Find where the given text appears and provide that cell's center as (x, y) coordinate. 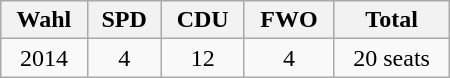
Total (392, 20)
2014 (44, 58)
Wahl (44, 20)
SPD (124, 20)
12 (202, 58)
20 seats (392, 58)
CDU (202, 20)
FWO (289, 20)
